Locate the cell with the specified text and output its [X, Y] center coordinate. 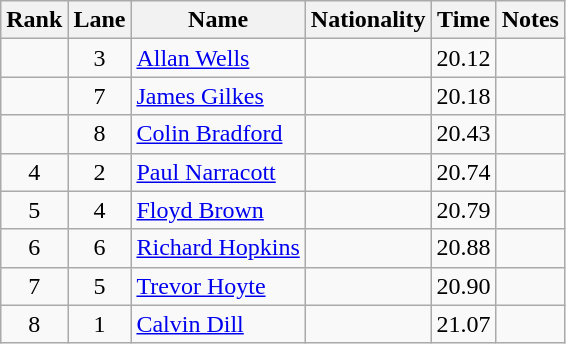
20.79 [464, 210]
Calvin Dill [218, 324]
20.90 [464, 286]
Rank [34, 20]
20.12 [464, 58]
Allan Wells [218, 58]
Richard Hopkins [218, 248]
21.07 [464, 324]
Name [218, 20]
20.43 [464, 134]
1 [100, 324]
Time [464, 20]
2 [100, 172]
James Gilkes [218, 96]
20.18 [464, 96]
3 [100, 58]
Colin Bradford [218, 134]
20.88 [464, 248]
Paul Narracott [218, 172]
Floyd Brown [218, 210]
20.74 [464, 172]
Nationality [368, 20]
Trevor Hoyte [218, 286]
Notes [530, 20]
Lane [100, 20]
